Capture the cell that displays the provided text and extract its (X, Y) central coordinate. 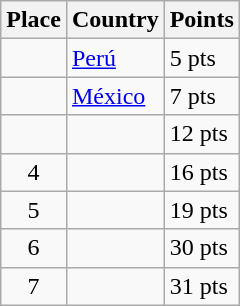
5 pts (202, 58)
Points (202, 20)
12 pts (202, 134)
30 pts (202, 248)
31 pts (202, 286)
19 pts (202, 210)
5 (34, 210)
Country (115, 20)
Perú (115, 58)
4 (34, 172)
16 pts (202, 172)
México (115, 96)
7 pts (202, 96)
7 (34, 286)
6 (34, 248)
Place (34, 20)
